Output the (x, y) coordinate of the center of the cell containing the given text.  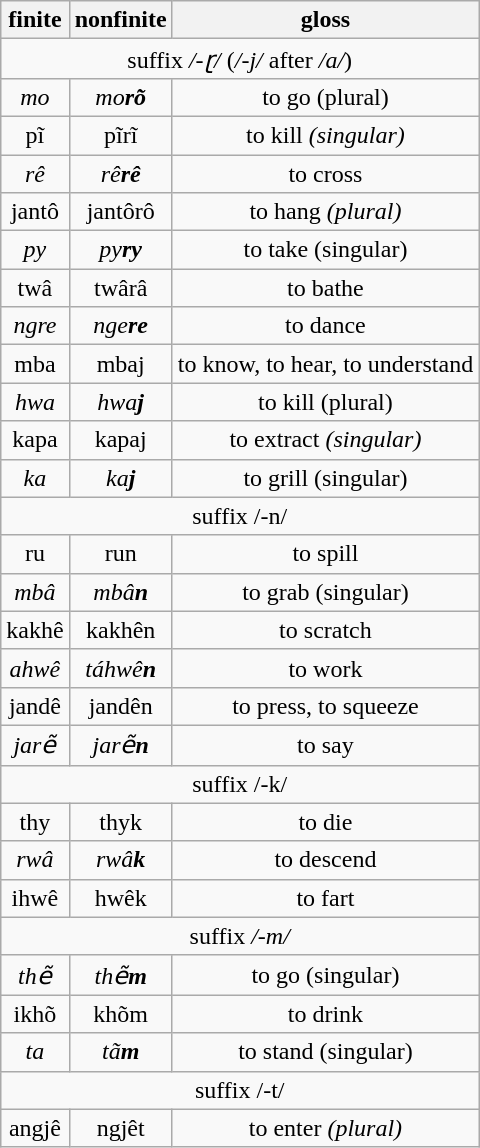
ngere (120, 326)
ngjêt (120, 1128)
hwa (35, 402)
to dance (325, 326)
tãm (120, 1052)
to cross (325, 173)
to kill (singular) (325, 135)
jandên (120, 706)
mbaj (120, 364)
to hang (plural) (325, 212)
rê (35, 173)
ahwê (35, 668)
thẽ (35, 975)
kaj (120, 478)
to work (325, 668)
to enter (plural) (325, 1128)
mbân (120, 592)
rwâ (35, 860)
ka (35, 478)
hwêk (120, 898)
mbâ (35, 592)
ngre (35, 326)
kapa (35, 440)
thy (35, 822)
morõ (120, 97)
to go (plural) (325, 97)
ta (35, 1052)
to spill (325, 554)
to say (325, 745)
suffix /-k/ (240, 784)
to go (singular) (325, 975)
táhwên (120, 668)
angjê (35, 1128)
to kill (plural) (325, 402)
mba (35, 364)
jandê (35, 706)
ikhõ (35, 1014)
jarẽn (120, 745)
ihwê (35, 898)
jantôrô (120, 212)
to descend (325, 860)
rwâk (120, 860)
suffix /-ɽ/ (/-j/ after /a/) (240, 59)
kakhê (35, 630)
jarẽ (35, 745)
suffix /-n/ (240, 516)
mo (35, 97)
to grill (singular) (325, 478)
to take (singular) (325, 250)
twârâ (120, 288)
gloss (325, 20)
nonfinite (120, 20)
to bathe (325, 288)
to know, to hear, to understand (325, 364)
to stand (singular) (325, 1052)
kapaj (120, 440)
to press, to squeeze (325, 706)
jantô (35, 212)
twâ (35, 288)
hwaj (120, 402)
thyk (120, 822)
to die (325, 822)
suffix /-m/ (240, 936)
ru (35, 554)
to extract (singular) (325, 440)
py (35, 250)
rêrê (120, 173)
run (120, 554)
finite (35, 20)
to drink (325, 1014)
suffix /-t/ (240, 1090)
pyry (120, 250)
pĩrĩ (120, 135)
pĩ (35, 135)
kakhên (120, 630)
thẽm (120, 975)
to grab (singular) (325, 592)
to scratch (325, 630)
khõm (120, 1014)
to fart (325, 898)
